Scan for the cell matching the given text and deliver its (x, y) coordinate at center. 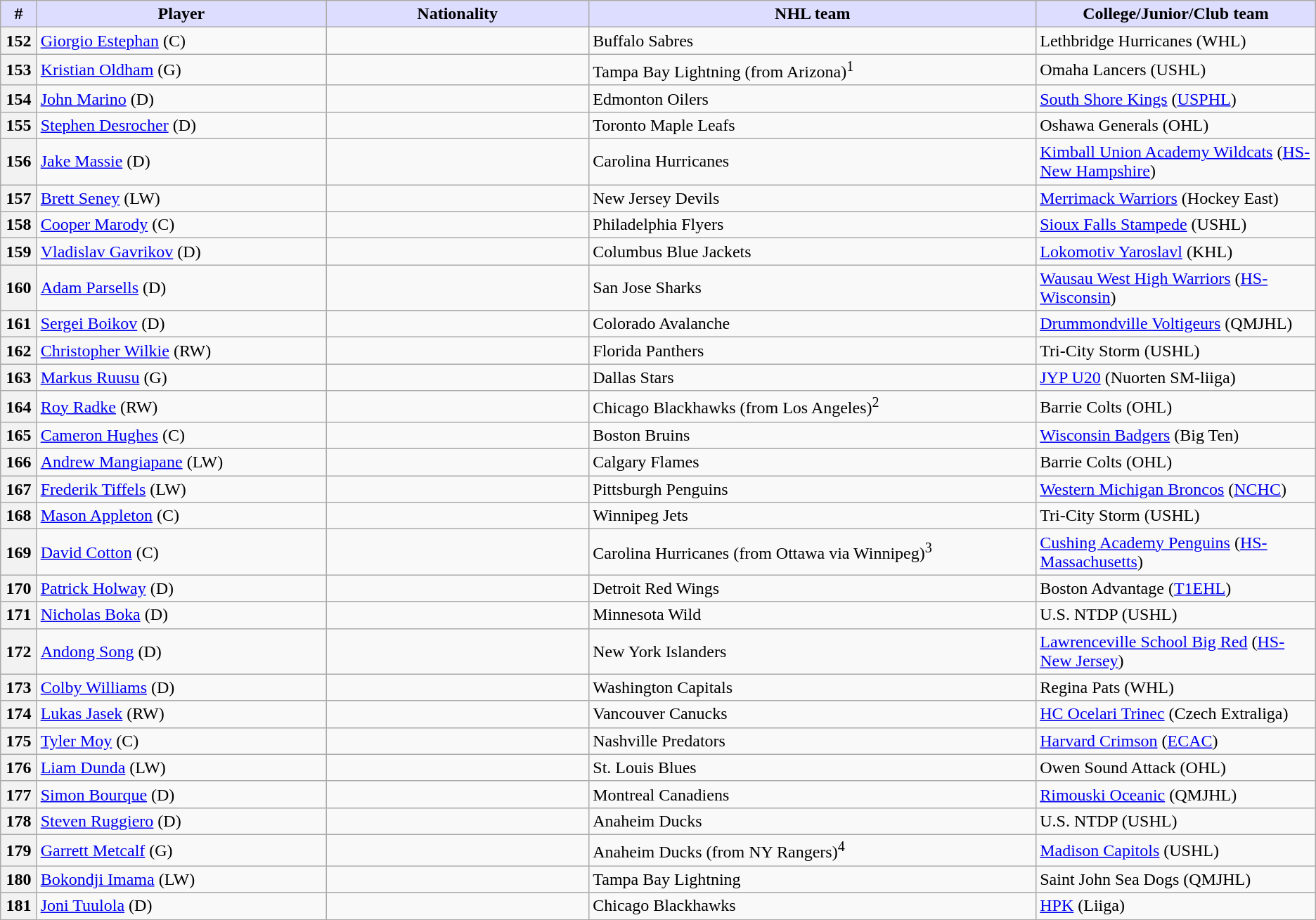
Montreal Canadiens (813, 794)
154 (18, 98)
Owen Sound Attack (OHL) (1176, 767)
Regina Pats (WHL) (1176, 687)
Cameron Hughes (C) (181, 436)
Lethbridge Hurricanes (WHL) (1176, 41)
153 (18, 70)
St. Louis Blues (813, 767)
164 (18, 406)
Philadelphia Flyers (813, 225)
Steven Ruggiero (D) (181, 821)
Boston Bruins (813, 436)
Giorgio Estephan (C) (181, 41)
# (18, 14)
Garrett Metcalf (G) (181, 850)
Drummondville Voltigeurs (QMJHL) (1176, 324)
Cooper Marody (C) (181, 225)
159 (18, 252)
163 (18, 377)
Columbus Blue Jackets (813, 252)
Tyler Moy (C) (181, 741)
Dallas Stars (813, 377)
Calgary Flames (813, 462)
Buffalo Sabres (813, 41)
168 (18, 516)
170 (18, 588)
Chicago Blackhawks (813, 906)
Bokondji Imama (LW) (181, 879)
Cushing Academy Penguins (HS-Massachusetts) (1176, 552)
165 (18, 436)
167 (18, 489)
Wisconsin Badgers (Big Ten) (1176, 436)
177 (18, 794)
Kimball Union Academy Wildcats (HS-New Hampshire) (1176, 162)
Adam Parsells (D) (181, 288)
175 (18, 741)
HPK (Liiga) (1176, 906)
161 (18, 324)
Vladislav Gavrikov (D) (181, 252)
Tampa Bay Lightning (from Arizona)1 (813, 70)
Washington Capitals (813, 687)
178 (18, 821)
Nashville Predators (813, 741)
Florida Panthers (813, 351)
Mason Appleton (C) (181, 516)
New York Islanders (813, 651)
Andrew Mangiapane (LW) (181, 462)
Tampa Bay Lightning (813, 879)
180 (18, 879)
Oshawa Generals (OHL) (1176, 125)
Merrimack Warriors (Hockey East) (1176, 198)
Christopher Wilkie (RW) (181, 351)
155 (18, 125)
Sergei Boikov (D) (181, 324)
Anaheim Ducks (813, 821)
Liam Dunda (LW) (181, 767)
Minnesota Wild (813, 615)
Pittsburgh Penguins (813, 489)
Colby Williams (D) (181, 687)
Lawrenceville School Big Red (HS-New Jersey) (1176, 651)
Nationality (458, 14)
Sioux Falls Stampede (USHL) (1176, 225)
179 (18, 850)
NHL team (813, 14)
Saint John Sea Dogs (QMJHL) (1176, 879)
HC Ocelari Trinec (Czech Extraliga) (1176, 714)
Anaheim Ducks (from NY Rangers)4 (813, 850)
Wausau West High Warriors (HS-Wisconsin) (1176, 288)
169 (18, 552)
Winnipeg Jets (813, 516)
Madison Capitols (USHL) (1176, 850)
Omaha Lancers (USHL) (1176, 70)
Markus Ruusu (G) (181, 377)
158 (18, 225)
Stephen Desrocher (D) (181, 125)
Colorado Avalanche (813, 324)
172 (18, 651)
Jake Massie (D) (181, 162)
San Jose Sharks (813, 288)
157 (18, 198)
176 (18, 767)
South Shore Kings (USPHL) (1176, 98)
Detroit Red Wings (813, 588)
160 (18, 288)
Lokomotiv Yaroslavl (KHL) (1176, 252)
John Marino (D) (181, 98)
Player (181, 14)
166 (18, 462)
Rimouski Oceanic (QMJHL) (1176, 794)
Lukas Jasek (RW) (181, 714)
JYP U20 (Nuorten SM-liiga) (1176, 377)
Edmonton Oilers (813, 98)
Western Michigan Broncos (NCHC) (1176, 489)
Nicholas Boka (D) (181, 615)
174 (18, 714)
Frederik Tiffels (LW) (181, 489)
New Jersey Devils (813, 198)
Kristian Oldham (G) (181, 70)
Carolina Hurricanes (from Ottawa via Winnipeg)3 (813, 552)
Roy Radke (RW) (181, 406)
181 (18, 906)
Harvard Crimson (ECAC) (1176, 741)
Chicago Blackhawks (from Los Angeles)2 (813, 406)
Boston Advantage (T1EHL) (1176, 588)
College/Junior/Club team (1176, 14)
171 (18, 615)
156 (18, 162)
Patrick Holway (D) (181, 588)
Carolina Hurricanes (813, 162)
Andong Song (D) (181, 651)
Vancouver Canucks (813, 714)
Simon Bourque (D) (181, 794)
Toronto Maple Leafs (813, 125)
152 (18, 41)
Joni Tuulola (D) (181, 906)
162 (18, 351)
David Cotton (C) (181, 552)
Brett Seney (LW) (181, 198)
173 (18, 687)
